Identify which cell holds the provided text, then report its [X, Y] central coordinate. 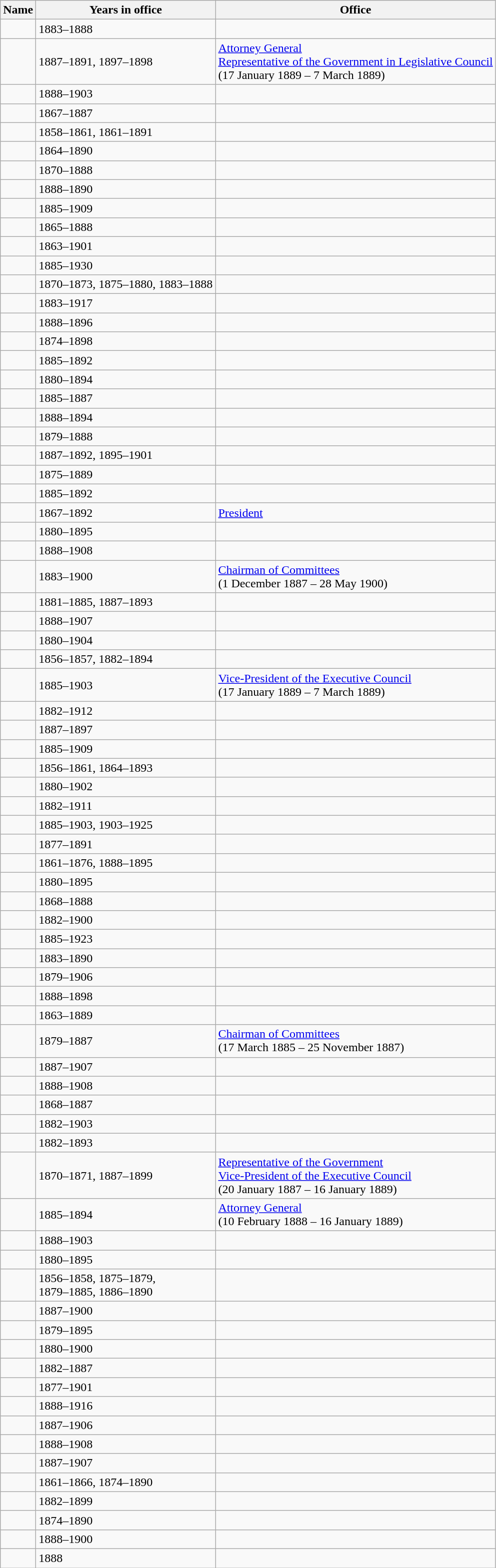
1888 [126, 1558]
1877–1891 [126, 844]
1882–1893 [126, 1143]
1880–1900 [126, 1349]
Chairman of Committees(17 March 1885 – 25 November 1887) [355, 1041]
1885–1903 [126, 685]
1863–1901 [126, 246]
Office [355, 10]
1856–1857, 1882–1894 [126, 659]
1861–1866, 1874–1890 [126, 1482]
1870–1888 [126, 170]
1888–1890 [126, 189]
Name [18, 10]
Vice-President of the Executive Council(17 January 1889 – 7 March 1889) [355, 685]
1885–1923 [126, 939]
1879–1906 [126, 977]
1868–1887 [126, 1105]
1879–1895 [126, 1330]
1870–1873, 1875–1880, 1883–1888 [126, 284]
1882–1911 [126, 806]
1879–1887 [126, 1041]
1865–1888 [126, 227]
1882–1903 [126, 1124]
1888–1907 [126, 621]
1888–1896 [126, 322]
1870–1871, 1887–1899 [126, 1175]
1864–1890 [126, 151]
Years in office [126, 10]
1856–1858, 1875–1879,1879–1885, 1886–1890 [126, 1286]
1883–1900 [126, 576]
1882–1912 [126, 711]
1887–1897 [126, 730]
1883–1890 [126, 958]
1885–1930 [126, 265]
1874–1890 [126, 1520]
Attorney GeneralRepresentative of the Government in Legislative Council(17 January 1889 – 7 March 1889) [355, 61]
Chairman of Committees(1 December 1887 – 28 May 1900) [355, 576]
1880–1904 [126, 640]
1874–1898 [126, 341]
President [355, 512]
1880–1894 [126, 379]
1885–1887 [126, 398]
1863–1889 [126, 1015]
1888–1900 [126, 1539]
1882–1887 [126, 1368]
1885–1894 [126, 1215]
1883–1888 [126, 29]
1882–1900 [126, 920]
1887–1906 [126, 1425]
1868–1888 [126, 901]
1888–1898 [126, 996]
1882–1899 [126, 1501]
1888–1894 [126, 417]
1880–1902 [126, 787]
1887–1891, 1897–1898 [126, 61]
1879–1888 [126, 436]
1887–1892, 1895–1901 [126, 455]
1858–1861, 1861–1891 [126, 132]
1867–1887 [126, 113]
1885–1903, 1903–1925 [126, 825]
1861–1876, 1888–1895 [126, 863]
1867–1892 [126, 512]
Attorney General(10 February 1888 – 16 January 1889) [355, 1215]
1888–1916 [126, 1406]
1877–1901 [126, 1387]
1881–1885, 1887–1893 [126, 602]
1856–1861, 1864–1893 [126, 768]
1875–1889 [126, 474]
1883–1917 [126, 303]
1887–1900 [126, 1311]
Representative of the GovernmentVice-President of the Executive Council(20 January 1887 – 16 January 1889) [355, 1175]
